Extract the [X, Y] coordinate from the center of the cell holding the provided text.  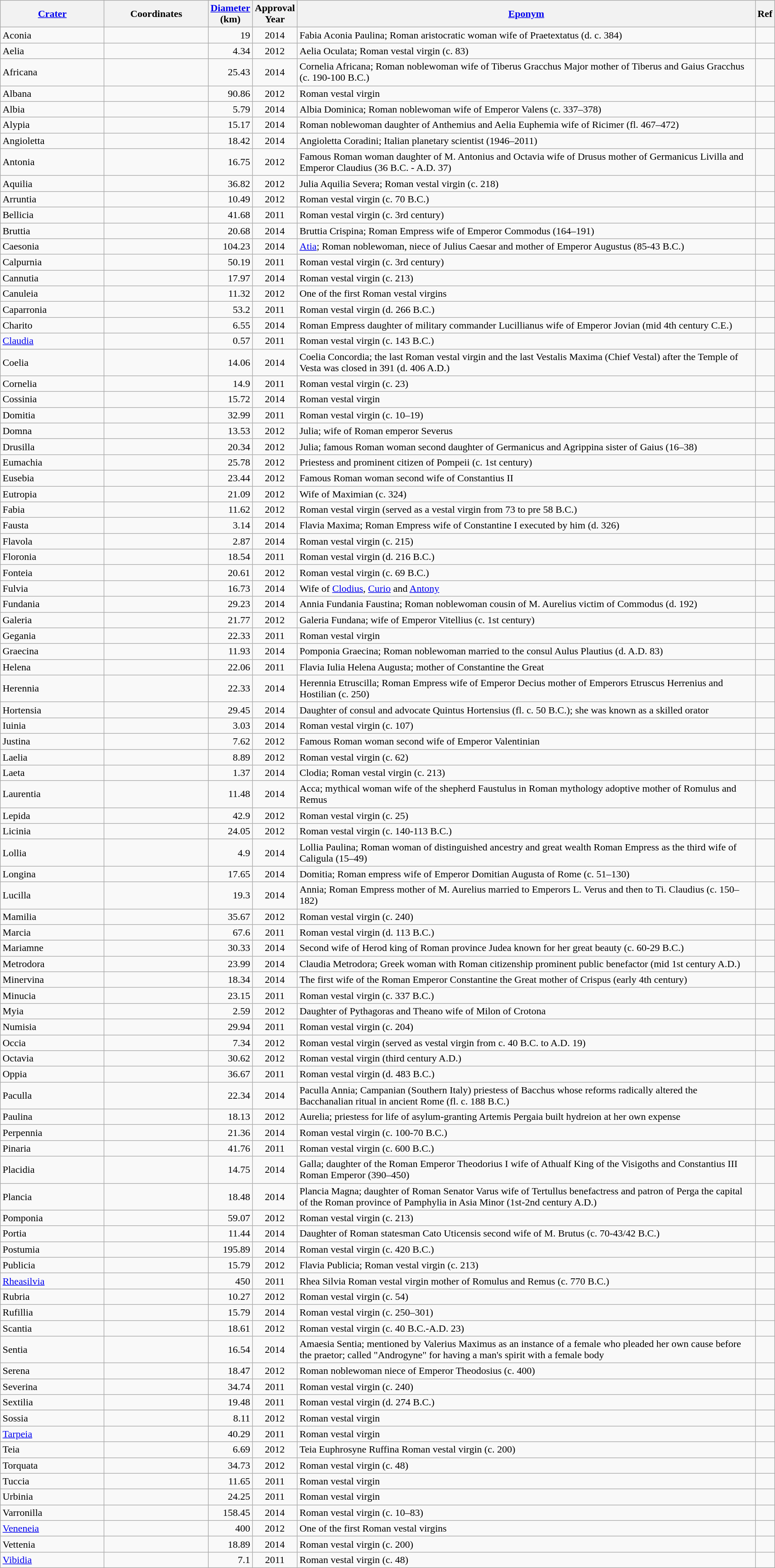
Roman vestal virgin (c. 69 B.C.) [526, 573]
18.89 [230, 1544]
ApprovalYear [275, 14]
15.72 [230, 399]
Coordinates [156, 14]
158.45 [230, 1513]
18.47 [230, 1371]
14.75 [230, 1169]
Flavola [52, 541]
Serena [52, 1371]
Roman vestal virgin (third century A.D.) [526, 1059]
Roman vestal virgin (d. 266 B.C.) [526, 310]
Teia Euphrosyne Ruffina Roman vestal virgin (c. 200) [526, 1450]
Drusilla [52, 447]
Annia Fundania Faustina; Roman noblewoman cousin of M. Aurelius victim of Commodus (d. 192) [526, 604]
34.74 [230, 1387]
Clodia; Roman vestal virgin (c. 213) [526, 773]
59.07 [230, 1218]
2.59 [230, 1011]
67.6 [230, 932]
30.33 [230, 948]
23.99 [230, 964]
Bellicia [52, 215]
Laelia [52, 757]
Laurentia [52, 795]
40.29 [230, 1434]
Julia; famous Roman woman second daughter of Germanicus and Agrippina sister of Gaius (16–38) [526, 447]
Portia [52, 1234]
Fausta [52, 526]
Flavia Publicia; Roman vestal virgin (c. 213) [526, 1265]
Octavia [52, 1059]
Roman Empress daughter of military commander Lucillianus wife of Emperor Jovian (mid 4th century C.E.) [526, 325]
1.37 [230, 773]
3.03 [230, 725]
7.62 [230, 741]
23.44 [230, 478]
53.2 [230, 310]
Plancia [52, 1197]
19.48 [230, 1402]
4.34 [230, 51]
Albia [52, 109]
19.3 [230, 896]
Fundania [52, 604]
Aquilia [52, 183]
Africana [52, 72]
11.62 [230, 510]
41.68 [230, 215]
Minucia [52, 995]
22.34 [230, 1096]
Urbinia [52, 1497]
Arruntia [52, 199]
Perpennia [52, 1133]
Rufillia [52, 1312]
Oppia [52, 1074]
Famous Roman woman second wife of Constantius II [526, 478]
Roman vestal virgin (c. 62) [526, 757]
Roman vestal virgin (c. 23) [526, 384]
Postumia [52, 1249]
Charito [52, 325]
Laeta [52, 773]
Diameter(km) [230, 14]
Tuccia [52, 1481]
Iuinia [52, 725]
Daughter of consul and advocate Quintus Hortensius (fl. c. 50 B.C.); she was known as a skilled orator [526, 710]
Roman vestal virgin (c. 215) [526, 541]
Roman vestal virgin (d. 216 B.C.) [526, 557]
Roman noblewoman daughter of Anthemius and Aelia Euphemia wife of Ricimer (fl. 467–472) [526, 125]
Roman vestal virgin (c. 250–301) [526, 1312]
16.75 [230, 162]
Roman vestal virgin (c. 337 B.C.) [526, 995]
Roman vestal virgin (c. 10–83) [526, 1513]
Roman vestal virgin (c. 25) [526, 816]
7.34 [230, 1042]
Cossinia [52, 399]
Sextilia [52, 1402]
Aconia [52, 35]
Roman vestal virgin (c. 600 B.C.) [526, 1148]
Caesonia [52, 247]
Lollia Paulina; Roman woman of distinguished ancestry and great wealth Roman Empress as the third wife of Caligula (15–49) [526, 852]
25.43 [230, 72]
22.06 [230, 667]
Daughter of Roman statesman Cato Uticensis second wife of M. Brutus (c. 70-43/42 B.C.) [526, 1234]
Cannutia [52, 278]
Ref [765, 14]
Sossia [52, 1418]
Galla; daughter of the Roman Emperor Theodorius I wife of Athualf King of the Visigoths and Constantius III Roman Emperor (390–450) [526, 1169]
Vettenia [52, 1544]
29.94 [230, 1027]
23.15 [230, 995]
Wife of Maximian (c. 324) [526, 494]
18.13 [230, 1117]
Pomponia Graecina; Roman noblewoman married to the consul Aulus Plautius (d. A.D. 83) [526, 651]
Minervina [52, 980]
Famous Roman woman second wife of Emperor Valentinian [526, 741]
Tarpeia [52, 1434]
21.77 [230, 620]
Helena [52, 667]
Claudia [52, 341]
400 [230, 1528]
Wife of Clodius, Curio and Antony [526, 588]
29.45 [230, 710]
Hortensia [52, 710]
Coelia Concordia; the last Roman vestal virgin and the last Vestalis Maxima (Chief Vestal) after the Temple of Vesta was closed in 391 (d. 406 A.D.) [526, 363]
Paulina [52, 1117]
The first wife of the Roman Emperor Constantine the Great mother of Crispus (early 4th century) [526, 980]
Cornelia Africana; Roman noblewoman wife of Tiberus Gracchus Major mother of Tiberus and Gaius Gracchus (c. 190-100 B.C.) [526, 72]
Annia; Roman Empress mother of M. Aurelius married to Emperors L. Verus and then to Ti. Claudius (c. 150–182) [526, 896]
Angioletta [52, 141]
11.32 [230, 294]
6.55 [230, 325]
Roman vestal virgin (c. 107) [526, 725]
2.87 [230, 541]
104.23 [230, 247]
Acca; mythical woman wife of the shepherd Faustulus in Roman mythology adoptive mother of Romulus and Remus [526, 795]
10.49 [230, 199]
21.09 [230, 494]
Occia [52, 1042]
Lollia [52, 852]
Severina [52, 1387]
18.54 [230, 557]
Eumachia [52, 462]
Julia; wife of Roman emperor Severus [526, 431]
21.36 [230, 1133]
Rheasilvia [52, 1281]
Roman vestal virgin (c. 200) [526, 1544]
3.14 [230, 526]
Scantia [52, 1328]
Daughter of Pythagoras and Theano wife of Milon of Crotona [526, 1011]
Eusebia [52, 478]
Marcia [52, 932]
Numisia [52, 1027]
24.05 [230, 831]
20.61 [230, 573]
Roman vestal virgin (served as vestal virgin from c. 40 B.C. to A.D. 19) [526, 1042]
Pomponia [52, 1218]
Caparronia [52, 310]
17.65 [230, 874]
19 [230, 35]
17.97 [230, 278]
11.48 [230, 795]
Lepida [52, 816]
14.06 [230, 363]
Aurelia; priestess for life of asylum-granting Artemis Pergaia built hydreion at her own expense [526, 1117]
Rubria [52, 1297]
24.25 [230, 1497]
16.73 [230, 588]
Roman vestal virgin (c. 10–19) [526, 415]
0.57 [230, 341]
Sentia [52, 1350]
Roman vestal virgin (c. 100-70 B.C.) [526, 1133]
Roman vestal virgin (d. 274 B.C.) [526, 1402]
Graecina [52, 651]
16.54 [230, 1350]
Roman vestal virgin (d. 483 B.C.) [526, 1074]
35.67 [230, 917]
36.67 [230, 1074]
450 [230, 1281]
Pinaria [52, 1148]
Coelia [52, 363]
90.86 [230, 94]
18.61 [230, 1328]
Claudia Metrodora; Greek woman with Roman citizenship prominent public benefactor (mid 1st century A.D.) [526, 964]
11.44 [230, 1234]
Mariamne [52, 948]
32.99 [230, 415]
4.9 [230, 852]
10.27 [230, 1297]
Cornelia [52, 384]
Fabia Aconia Paulina; Roman aristocratic woman wife of Praetextatus (d. c. 384) [526, 35]
Herennia [52, 689]
Galeria [52, 620]
13.53 [230, 431]
Albia Dominica; Roman noblewoman wife of Emperor Valens (c. 337–378) [526, 109]
Roman vestal virgin (c. 140-113 B.C.) [526, 831]
6.69 [230, 1450]
Atia; Roman noblewoman, niece of Julius Caesar and mother of Emperor Augustus (85-43 B.C.) [526, 247]
Albana [52, 94]
8.89 [230, 757]
11.65 [230, 1481]
34.73 [230, 1465]
8.11 [230, 1418]
Longina [52, 874]
Second wife of Herod king of Roman province Judea known for her great beauty (c. 60-29 B.C.) [526, 948]
Aelia [52, 51]
Vibidia [52, 1560]
Aelia Oculata; Roman vestal virgin (c. 83) [526, 51]
Canuleia [52, 294]
50.19 [230, 262]
11.93 [230, 651]
Torquata [52, 1465]
Publicia [52, 1265]
Eutropia [52, 494]
18.34 [230, 980]
Fulvia [52, 588]
Flavia Iulia Helena Augusta; mother of Constantine the Great [526, 667]
Rhea Silvia Roman vestal virgin mother of Romulus and Remus (c. 770 B.C.) [526, 1281]
Gegania [52, 636]
15.17 [230, 125]
20.34 [230, 447]
Roman vestal virgin (c. 143 B.C.) [526, 341]
Bruttia [52, 231]
Roman vestal virgin (c. 54) [526, 1297]
195.89 [230, 1249]
Angioletta Coradini; Italian planetary scientist (1946–2011) [526, 141]
Mamilia [52, 917]
Roman vestal virgin (served as a vestal virgin from 73 to pre 58 B.C.) [526, 510]
Bruttia Crispina; Roman Empress wife of Emperor Commodus (164–191) [526, 231]
Roman vestal virgin (c. 70 B.C.) [526, 199]
Varronilla [52, 1513]
42.9 [230, 816]
Domitia; Roman empress wife of Emperor Domitian Augusta of Rome (c. 51–130) [526, 874]
Domitia [52, 415]
Famous Roman woman daughter of M. Antonius and Octavia wife of Drusus mother of Germanicus Livilla and Emperor Claudius (36 B.C. - A.D. 37) [526, 162]
Floronia [52, 557]
Domna [52, 431]
Teia [52, 1450]
Roman vestal virgin (d. 113 B.C.) [526, 932]
20.68 [230, 231]
Fonteia [52, 573]
Roman vestal virgin (c. 420 B.C.) [526, 1249]
Licinia [52, 831]
Roman noblewoman niece of Emperor Theodosius (c. 400) [526, 1371]
Justina [52, 741]
29.23 [230, 604]
Galeria Fundana; wife of Emperor Vitellius (c. 1st century) [526, 620]
Priestess and prominent citizen of Pompeii (c. 1st century) [526, 462]
Roman vestal virgin (c. 40 B.C.-A.D. 23) [526, 1328]
Eponym [526, 14]
5.79 [230, 109]
Herennia Etruscilla; Roman Empress wife of Emperor Decius mother of Emperors Etruscus Herrenius and Hostilian (c. 250) [526, 689]
Antonia [52, 162]
Veneneia [52, 1528]
Metrodora [52, 964]
30.62 [230, 1059]
Placidia [52, 1169]
Paculla [52, 1096]
Roman vestal virgin (c. 204) [526, 1027]
7.1 [230, 1560]
Julia Aquilia Severa; Roman vestal virgin (c. 218) [526, 183]
18.48 [230, 1197]
Calpurnia [52, 262]
25.78 [230, 462]
Fabia [52, 510]
Crater [52, 14]
14.9 [230, 384]
36.82 [230, 183]
Flavia Maxima; Roman Empress wife of Constantine I executed by him (d. 326) [526, 526]
18.42 [230, 141]
Myia [52, 1011]
Lucilla [52, 896]
41.76 [230, 1148]
Alypia [52, 125]
